Capture the cell that displays the provided text and extract its (X, Y) central coordinate. 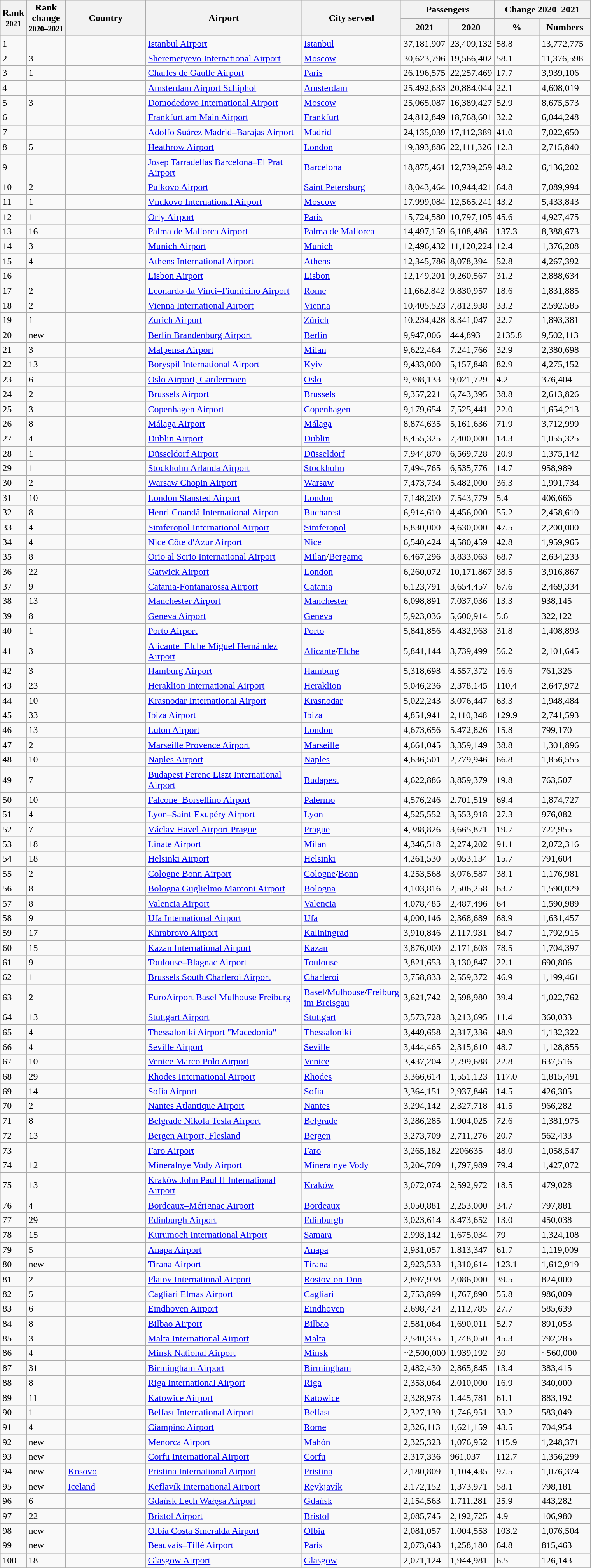
45.3 (517, 1338)
Berlin (351, 335)
40 (13, 631)
4,636,501 (425, 760)
22.8 (517, 1062)
443,282 (565, 1501)
2,931,057 (425, 1250)
3,833,063 (471, 557)
10,234,428 (425, 320)
1,055,325 (565, 438)
Leonardo da Vinci–Fiumicino Airport (224, 291)
28 (13, 453)
2,540,335 (425, 1338)
63.7 (517, 888)
112.7 (517, 1457)
Frankfurt am Main Airport (224, 117)
2,110,348 (471, 715)
24 (13, 394)
25 (13, 409)
Numbers (565, 27)
Passengers (448, 9)
Keflavík International Airport (224, 1486)
2,112,785 (471, 1309)
Olbia (351, 1531)
9,947,006 (425, 335)
129.9 (517, 715)
Alicante–Elche Miguel Hernández Airport (224, 651)
74 (13, 1165)
Pulkovo Airport (224, 187)
95 (13, 1486)
Mahón (351, 1442)
Mineralnye Vody Airport (224, 1165)
797,881 (565, 1205)
9,179,654 (425, 409)
Edinburgh Airport (224, 1220)
Orly Airport (224, 216)
Helsinki Airport (224, 859)
3,364,151 (425, 1091)
Rhodes International Airport (224, 1076)
69 (13, 1091)
Luton Airport (224, 730)
7,812,938 (471, 305)
13.4 (517, 1368)
6,569,728 (471, 453)
2,086,000 (471, 1279)
110,4 (517, 685)
1,310,614 (471, 1265)
44 (13, 701)
89 (13, 1397)
Istanbul Airport (224, 44)
976,082 (565, 815)
Simferopol (351, 527)
19,566,402 (471, 58)
9,398,133 (425, 379)
2,469,334 (565, 586)
2,085,745 (425, 1516)
Cagliari Elmas Airport (224, 1294)
Country (106, 18)
6,136,202 (565, 167)
6,467,296 (425, 557)
3,076,447 (471, 701)
891,053 (565, 1324)
2,117,931 (471, 933)
Sheremetyevo International Airport (224, 58)
Copenhagen (351, 409)
2,634,233 (565, 557)
Brussels (351, 394)
80 (13, 1265)
106,980 (565, 1516)
94 (13, 1472)
3,023,614 (425, 1220)
Catania-Fontanarossa Airport (224, 586)
Rank2021 (13, 18)
27 (13, 438)
48.7 (517, 1047)
72.6 (517, 1121)
4.2 (517, 379)
Domodedovo International Airport (224, 103)
5,053,134 (471, 859)
1,944,981 (471, 1560)
2,698,424 (425, 1309)
7,037,036 (471, 601)
1,797,989 (471, 1165)
Eindhoven (351, 1309)
Belfast International Airport (224, 1412)
Gdańsk Lech Wałęsa Airport (224, 1501)
3,573,728 (425, 1017)
38.1 (517, 874)
9,830,957 (471, 291)
2,799,688 (471, 1062)
Anapa Airport (224, 1250)
9,502,113 (565, 335)
78.5 (517, 948)
2,701,519 (471, 800)
3,444,465 (425, 1047)
Catania (351, 586)
824,000 (565, 1279)
562,433 (565, 1135)
Copenhagen Airport (224, 409)
1,058,547 (565, 1150)
82 (13, 1294)
2,937,846 (471, 1091)
1,128,855 (565, 1047)
5,472,826 (471, 730)
75 (13, 1185)
13.3 (517, 601)
21 (13, 350)
Bologna (351, 888)
61.7 (517, 1250)
6,540,424 (425, 542)
Madrid (351, 132)
20.7 (517, 1135)
82.9 (517, 365)
Geneva (351, 616)
16.9 (517, 1383)
6,743,395 (471, 394)
Palermo (351, 800)
115.9 (517, 1442)
13,772,775 (565, 44)
Brussels South Charleroi Airport (224, 977)
Charleroi (351, 977)
Prague (351, 829)
52 (13, 829)
25,492,633 (425, 88)
19,393,886 (425, 147)
32.2 (517, 117)
3,366,614 (425, 1076)
Nantes (351, 1106)
59 (13, 933)
Bologna Guglielmo Marconi Airport (224, 888)
26 (13, 424)
14.5 (517, 1091)
2,073,643 (425, 1545)
1,375,142 (565, 453)
5,046,236 (425, 685)
Berlin Brandenburg Airport (224, 335)
~2,500,000 (425, 1353)
Athens International Airport (224, 261)
2,487,496 (471, 903)
Porto (351, 631)
55.8 (517, 1294)
376,404 (565, 379)
Heathrow Airport (224, 147)
63.3 (517, 701)
Minsk (351, 1353)
1,792,915 (565, 933)
37 (13, 586)
961,037 (471, 1457)
5,022,243 (425, 701)
Brussels Airport (224, 394)
2.592.585 (565, 305)
Stuttgart (351, 1017)
Kosovo (106, 1472)
6,914,610 (425, 513)
5,841,856 (425, 631)
14.3 (517, 438)
12,149,201 (425, 276)
3,621,742 (425, 997)
1,248,371 (565, 1442)
71 (13, 1121)
2,081,057 (425, 1531)
2,711,276 (471, 1135)
Lyon–Saint-Exupéry Airport (224, 815)
16,389,427 (471, 103)
Falcone–Borsellino Airport (224, 800)
71.9 (517, 424)
27.3 (517, 815)
Manchester (351, 601)
2,192,725 (471, 1516)
23,409,132 (471, 44)
2,378,145 (471, 685)
Kyiv (351, 365)
4,432,963 (471, 631)
84 (13, 1324)
14,497,159 (425, 232)
Katowice (351, 1397)
Reykjavík (351, 1486)
61 (13, 963)
2,200,000 (565, 527)
Vienna International Airport (224, 305)
65 (13, 1032)
1,904,025 (471, 1121)
16.6 (517, 671)
Manchester Airport (224, 601)
38 (13, 601)
43.5 (517, 1427)
2,647,972 (565, 685)
3,916,867 (565, 572)
Anapa (351, 1250)
Faro Airport (224, 1150)
1,959,965 (565, 542)
6,123,791 (425, 586)
1,076,374 (565, 1472)
12,496,432 (425, 246)
41 (13, 651)
3,072,074 (425, 1185)
8,341,047 (471, 320)
Kaliningrad (351, 933)
1,631,457 (565, 918)
Thessaloniki (351, 1032)
66 (13, 1047)
52.9 (517, 103)
1,590,989 (565, 903)
4,253,568 (425, 874)
Alicante/Elche (351, 651)
4,630,000 (471, 527)
5,482,000 (471, 483)
39.5 (517, 1279)
Palma de Mallorca (351, 232)
20.9 (517, 453)
704,954 (565, 1427)
5.4 (517, 498)
Iceland (106, 1486)
Bucharest (351, 513)
5,157,848 (471, 365)
Malpensa Airport (224, 350)
Warsaw Chopin Airport (224, 483)
3,286,285 (425, 1121)
2,327,718 (471, 1106)
Lisbon (351, 276)
2135.8 (517, 335)
322,122 (565, 616)
Tirana Airport (224, 1265)
3,758,833 (425, 977)
Budapest (351, 780)
97.5 (517, 1472)
3,294,142 (425, 1106)
43 (13, 685)
Hamburg Airport (224, 671)
39 (13, 616)
67.6 (517, 586)
47 (13, 745)
Ufa (351, 918)
1,748,050 (471, 1338)
Kazan (351, 948)
Heraklion (351, 685)
Valencia (351, 903)
35 (13, 557)
3,665,871 (471, 829)
Cagliari (351, 1294)
Seville (351, 1047)
% (517, 27)
Faro (351, 1150)
42.8 (517, 542)
41.5 (517, 1106)
Bristol Airport (224, 1516)
1,704,397 (565, 948)
426,305 (565, 1091)
88 (13, 1383)
48.2 (517, 167)
97 (13, 1516)
Corfu (351, 1457)
1,746,951 (471, 1412)
1,948,484 (565, 701)
1,022,762 (565, 997)
8,078,394 (471, 261)
Rankchange2020–2021 (46, 18)
Athens (351, 261)
43.2 (517, 202)
Amsterdam Airport Schiphol (224, 88)
Khrabrovo Airport (224, 933)
Bilbao Airport (224, 1324)
Málaga (351, 424)
1,132,322 (565, 1032)
Nantes Atlantique Airport (224, 1106)
54 (13, 859)
3,876,000 (425, 948)
Toulouse–Blagnac Airport (224, 963)
406,666 (565, 498)
Belgrade (351, 1121)
1,376,208 (565, 246)
Ufa International Airport (224, 918)
100 (13, 1560)
2,741,593 (565, 715)
63 (13, 997)
2,253,000 (471, 1205)
3,910,846 (425, 933)
2,581,064 (425, 1324)
Valencia Airport (224, 903)
Milan/Bergamo (351, 557)
5.6 (517, 616)
26,196,575 (425, 73)
10,944,421 (471, 187)
52.7 (517, 1324)
13.0 (517, 1220)
10,797,105 (471, 216)
91.1 (517, 844)
15.7 (517, 859)
2,458,610 (565, 513)
Vnukovo International Airport (224, 202)
383,415 (565, 1368)
Krasnodar International Airport (224, 701)
4,456,000 (471, 513)
Adolfo Suárez Madrid–Barajas Airport (224, 132)
61.1 (517, 1397)
19 (13, 320)
Platov International Airport (224, 1279)
Gdańsk (351, 1501)
Airport (224, 18)
2,506,258 (471, 888)
36 (13, 572)
4,267,392 (565, 261)
3,359,149 (471, 745)
1,076,952 (471, 1442)
17.7 (517, 73)
6,830,000 (425, 527)
45 (13, 715)
17,112,389 (471, 132)
6,535,776 (471, 468)
4,261,530 (425, 859)
12,565,241 (471, 202)
1,612,919 (565, 1265)
1,004,553 (471, 1531)
3,213,695 (471, 1017)
9,433,000 (425, 365)
24,812,849 (425, 117)
3,712,999 (565, 424)
1,675,034 (471, 1235)
79.4 (517, 1165)
19.8 (517, 780)
1,301,896 (565, 745)
Glasgow Airport (224, 1560)
722,955 (565, 829)
7,543,779 (471, 498)
8,388,673 (565, 232)
2,897,938 (425, 1279)
Bilbao (351, 1324)
9,622,464 (425, 350)
20,884,044 (471, 88)
4,661,045 (425, 745)
4,275,152 (565, 365)
763,507 (565, 780)
1,381,975 (565, 1121)
Sofia (351, 1091)
Belgrade Nikola Tesla Airport (224, 1121)
3,204,709 (425, 1165)
123.1 (517, 1265)
3,859,379 (471, 780)
Olbia Costa Smeralda Airport (224, 1531)
12,345,786 (425, 261)
87 (13, 1368)
1,104,435 (471, 1472)
479,028 (565, 1185)
Eindhoven Airport (224, 1309)
27.7 (517, 1309)
4,622,886 (425, 780)
Cologne/Bonn (351, 874)
5,923,036 (425, 616)
56 (13, 888)
2,753,899 (425, 1294)
Málaga Airport (224, 424)
55 (13, 874)
Zürich (351, 320)
11,120,224 (471, 246)
34 (13, 542)
70 (13, 1106)
1,856,555 (565, 760)
Beauvais–Tillé Airport (224, 1545)
81 (13, 1279)
Dublin (351, 438)
Václav Havel Airport Prague (224, 829)
340,000 (565, 1383)
637,516 (565, 1062)
1,654,213 (565, 409)
791,604 (565, 859)
2,482,430 (425, 1368)
2,368,689 (471, 918)
Pristina (351, 1472)
11,662,842 (425, 291)
4,927,475 (565, 216)
2,353,064 (425, 1383)
Mineralnye Vody (351, 1165)
1,813,347 (471, 1250)
Gatwick Airport (224, 572)
Stockholm Arlanda Airport (224, 468)
2,274,202 (471, 844)
Düsseldorf Airport (224, 453)
Saint Petersburg (351, 187)
18,043,464 (425, 187)
Venice (351, 1062)
2,993,142 (425, 1235)
Change 2020–2021 (542, 9)
2,315,610 (471, 1047)
1,991,734 (565, 483)
Bristol (351, 1516)
25.9 (517, 1501)
3,437,204 (425, 1062)
Basel/Mulhouse/Freiburg im Breisgau (351, 997)
2,715,840 (565, 147)
7,148,200 (425, 498)
1,711,281 (471, 1501)
Malta International Airport (224, 1338)
815,463 (565, 1545)
2020 (471, 27)
Riga International Airport (224, 1383)
966,282 (565, 1106)
Vienna (351, 305)
2021 (425, 27)
12.4 (517, 246)
585,639 (565, 1309)
56.2 (517, 651)
4,103,816 (425, 888)
117.0 (517, 1076)
48.9 (517, 1032)
31.2 (517, 276)
London Stansted Airport (224, 498)
Frankfurt (351, 117)
Boryspil International Airport (224, 365)
86 (13, 1353)
93 (13, 1457)
18.6 (517, 291)
41.0 (517, 132)
25,065,087 (425, 103)
1,551,123 (471, 1076)
958,989 (565, 468)
2,071,124 (425, 1560)
18,768,601 (471, 117)
48 (13, 760)
Cologne Bonn Airport (224, 874)
1,815,491 (565, 1076)
2,154,563 (425, 1501)
4,851,941 (425, 715)
83 (13, 1309)
2,559,372 (471, 977)
48.0 (517, 1150)
11,376,598 (565, 58)
32.9 (517, 350)
Munich Airport (224, 246)
4,078,485 (425, 903)
Simferopol International Airport (224, 527)
1,427,072 (565, 1165)
798,181 (565, 1486)
66.8 (517, 760)
Oslo (351, 379)
2,328,973 (425, 1397)
Rostov-on-Don (351, 1279)
4,608,019 (565, 88)
137.3 (517, 232)
8,455,325 (425, 438)
68.9 (517, 918)
91 (13, 1427)
Oslo Airport, Gardermoen (224, 379)
4,576,246 (425, 800)
Kazan International Airport (224, 948)
2,180,809 (425, 1472)
32 (13, 513)
Lyon (351, 815)
5,841,144 (425, 651)
7,944,870 (425, 453)
Josep Tarradellas Barcelona–El Prat Airport (224, 167)
Ciampino Airport (224, 1427)
2,171,603 (471, 948)
6,098,891 (425, 601)
Bordeaux–Mérignac Airport (224, 1205)
3,553,918 (471, 815)
3,821,653 (425, 963)
City served (351, 18)
Zurich Airport (224, 320)
2,865,845 (471, 1368)
3,449,658 (425, 1032)
62 (13, 977)
2,380,698 (565, 350)
1,590,029 (565, 888)
Edinburgh (351, 1220)
Düsseldorf (351, 453)
14.7 (517, 468)
47.5 (517, 527)
4,000,146 (425, 918)
39.4 (517, 997)
126,143 (565, 1560)
22,111,326 (471, 147)
799,170 (565, 730)
36.3 (517, 483)
1,324,108 (565, 1235)
583,049 (565, 1412)
8,874,635 (425, 424)
Lisbon Airport (224, 276)
Pristina International Airport (224, 1472)
2,326,113 (425, 1427)
Birmingham Airport (224, 1368)
68 (13, 1076)
3,939,106 (565, 73)
1,176,981 (565, 874)
6.5 (517, 1560)
18,875,461 (425, 167)
938,145 (565, 601)
Riga (351, 1383)
58.8 (517, 44)
2,888,634 (565, 276)
Geneva Airport (224, 616)
444,893 (471, 335)
883,192 (565, 1397)
30,623,796 (425, 58)
2,779,946 (471, 760)
Henri Coandă International Airport (224, 513)
22.7 (517, 320)
4,673,656 (425, 730)
Amsterdam (351, 88)
4,580,459 (471, 542)
Rhodes (351, 1076)
3,265,182 (425, 1150)
20 (13, 335)
58 (13, 918)
53 (13, 844)
55.2 (517, 513)
5,318,698 (425, 671)
78 (13, 1235)
60 (13, 948)
1,199,461 (565, 977)
Birmingham (351, 1368)
2,592,972 (471, 1185)
9,260,567 (471, 276)
2,325,323 (425, 1442)
5,433,843 (565, 202)
45.6 (517, 216)
4,557,372 (471, 671)
7,241,766 (471, 350)
Menorca Airport (224, 1442)
Nice (351, 542)
1,831,885 (565, 291)
Dublin Airport (224, 438)
34.7 (517, 1205)
10,171,867 (471, 572)
450,038 (565, 1220)
Samara (351, 1235)
Sofia Airport (224, 1091)
Katowice Airport (224, 1397)
1,893,381 (565, 320)
99 (13, 1545)
51 (13, 815)
73 (13, 1150)
46.9 (517, 977)
2,072,316 (565, 844)
3,654,457 (471, 586)
Seville Airport (224, 1047)
1,874,727 (565, 800)
Stuttgart Airport (224, 1017)
3,130,847 (471, 963)
Kraków (351, 1185)
Belfast (351, 1412)
90 (13, 1412)
4,388,826 (425, 829)
Toulouse (351, 963)
Porto Airport (224, 631)
69.4 (517, 800)
Linate Airport (224, 844)
761,326 (565, 671)
1,445,781 (471, 1397)
1,408,893 (565, 631)
EuroAirport Basel Mulhouse Freiburg (224, 997)
986,009 (565, 1294)
4,525,552 (425, 815)
9,357,221 (425, 394)
84.7 (517, 933)
1,076,504 (565, 1531)
2,598,980 (471, 997)
1,119,009 (565, 1250)
12,739,259 (471, 167)
Munich (351, 246)
5,600,914 (471, 616)
~560,000 (565, 1353)
Palma de Mallorca Airport (224, 232)
22.0 (517, 409)
690,806 (565, 963)
Glasgow (351, 1560)
Naples Airport (224, 760)
7,525,441 (471, 409)
6,260,072 (425, 572)
2,172,152 (425, 1486)
Thessaloniki Airport "Macedonia" (224, 1032)
Kraków John Paul II International Airport (224, 1185)
2206635 (471, 1150)
3,076,587 (471, 874)
42 (13, 671)
Marseille Provence Airport (224, 745)
Hamburg (351, 671)
68.7 (517, 557)
3,739,499 (471, 651)
46 (13, 730)
1,356,299 (565, 1457)
1,767,890 (471, 1294)
10,405,523 (425, 305)
7,089,994 (565, 187)
Heraklion International Airport (224, 685)
18.5 (517, 1185)
1,373,971 (471, 1486)
6,108,486 (471, 232)
77 (13, 1220)
Malta (351, 1338)
2,327,139 (425, 1412)
15,724,580 (425, 216)
7,473,734 (425, 483)
24,135,039 (425, 132)
Ibiza Airport (224, 715)
92 (13, 1442)
4.9 (517, 1516)
7,494,765 (425, 468)
Corfu International Airport (224, 1457)
3,473,652 (471, 1220)
5,161,636 (471, 424)
9,021,729 (471, 379)
Venice Marco Polo Airport (224, 1062)
Warsaw (351, 483)
2,101,645 (565, 651)
11.4 (517, 1017)
6,044,248 (565, 117)
50 (13, 800)
Ibiza (351, 715)
7,400,000 (471, 438)
2,010,000 (471, 1383)
792,285 (565, 1338)
1,690,011 (471, 1324)
4,346,518 (425, 844)
3,273,709 (425, 1135)
76 (13, 1205)
Naples (351, 760)
Budapest Ferenc Liszt International Airport (224, 780)
8,675,573 (565, 103)
7,022,650 (565, 132)
72 (13, 1135)
15.8 (517, 730)
Barcelona (351, 167)
37,181,907 (425, 44)
1,258,180 (471, 1545)
Orio al Serio International Airport (224, 557)
67 (13, 1062)
360,033 (565, 1017)
19.7 (517, 829)
Istanbul (351, 44)
Tirana (351, 1265)
Bordeaux (351, 1205)
2,613,826 (565, 394)
Kurumoch International Airport (224, 1235)
12.3 (517, 147)
3,050,881 (425, 1205)
49 (13, 780)
Minsk National Airport (224, 1353)
Marseille (351, 745)
Stockholm (351, 468)
96 (13, 1501)
Nice Côte d'Azur Airport (224, 542)
31.8 (517, 631)
Bergen Airport, Flesland (224, 1135)
98 (13, 1531)
1,939,192 (471, 1353)
103.2 (517, 1531)
Charles de Gaulle Airport (224, 73)
22,257,469 (471, 73)
57 (13, 903)
Krasnodar (351, 701)
85 (13, 1338)
17,999,084 (425, 202)
Helsinki (351, 859)
52.8 (517, 261)
1,621,159 (471, 1427)
2,923,533 (425, 1265)
38.5 (517, 572)
Bergen (351, 1135)
